Find where the given text appears and provide that cell's center as (X, Y) coordinate. 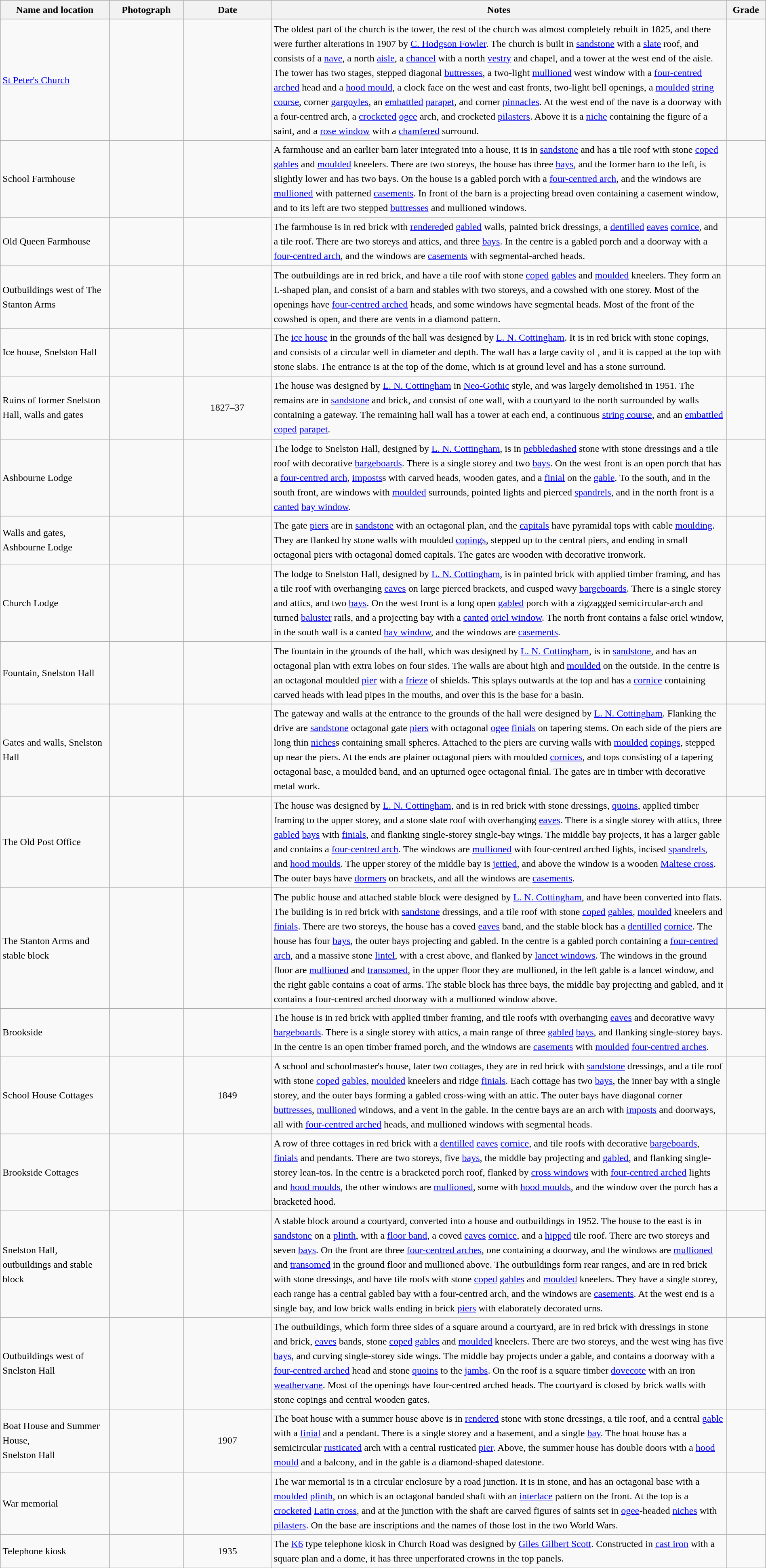
1849 (227, 1095)
Old Queen Farmhouse (55, 242)
Boat House and Summer House,Snelston Hall (55, 1440)
The Stanton Arms and stable block (55, 948)
1907 (227, 1440)
1827–37 (227, 407)
Ice house, Snelston Hall (55, 352)
School House Cottages (55, 1095)
Brookside Cottages (55, 1173)
Date (227, 10)
Grade (746, 10)
1935 (227, 1551)
Outbuildings west of Snelston Hall (55, 1364)
Fountain, Snelston Hall (55, 672)
Gates and walls, Snelston Hall (55, 750)
Walls and gates, Ashbourne Lodge (55, 540)
Ashbourne Lodge (55, 478)
Photograph (146, 10)
Snelston Hall, outbuildings and stable block (55, 1264)
War memorial (55, 1503)
Brookside (55, 1033)
Outbuildings west of The Stanton Arms (55, 297)
Name and location (55, 10)
St Peter's Church (55, 80)
The Old Post Office (55, 842)
Telephone kiosk (55, 1551)
Notes (499, 10)
School Farmhouse (55, 179)
Ruins of former Snelston Hall, walls and gates (55, 407)
Church Lodge (55, 603)
